Search for the cell housing the specified text and yield its [X, Y] center coordinate. 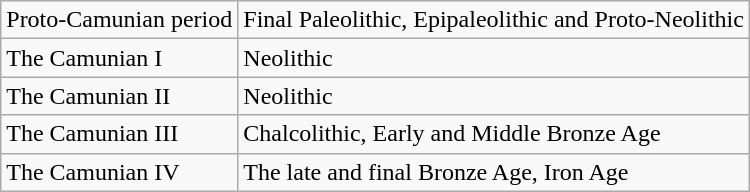
The Camunian III [120, 134]
The Camunian I [120, 58]
Proto-Camunian period [120, 20]
The Camunian IV [120, 172]
Final Paleolithic, Epipaleolithic and Proto-Neolithic [494, 20]
The Camunian II [120, 96]
The late and final Bronze Age, Iron Age [494, 172]
Chalcolithic, Early and Middle Bronze Age [494, 134]
